Scan for the cell matching the given text and deliver its [x, y] coordinate at center. 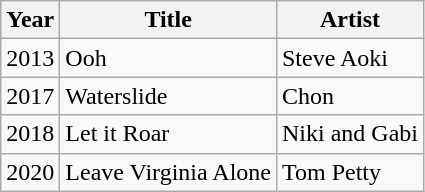
Year [30, 20]
Title [168, 20]
Niki and Gabi [350, 134]
Waterslide [168, 96]
2017 [30, 96]
Chon [350, 96]
Artist [350, 20]
Steve Aoki [350, 58]
2020 [30, 172]
Ooh [168, 58]
Leave Virginia Alone [168, 172]
2013 [30, 58]
2018 [30, 134]
Tom Petty [350, 172]
Let it Roar [168, 134]
